Output the (X, Y) coordinate of the center of the cell containing the given text.  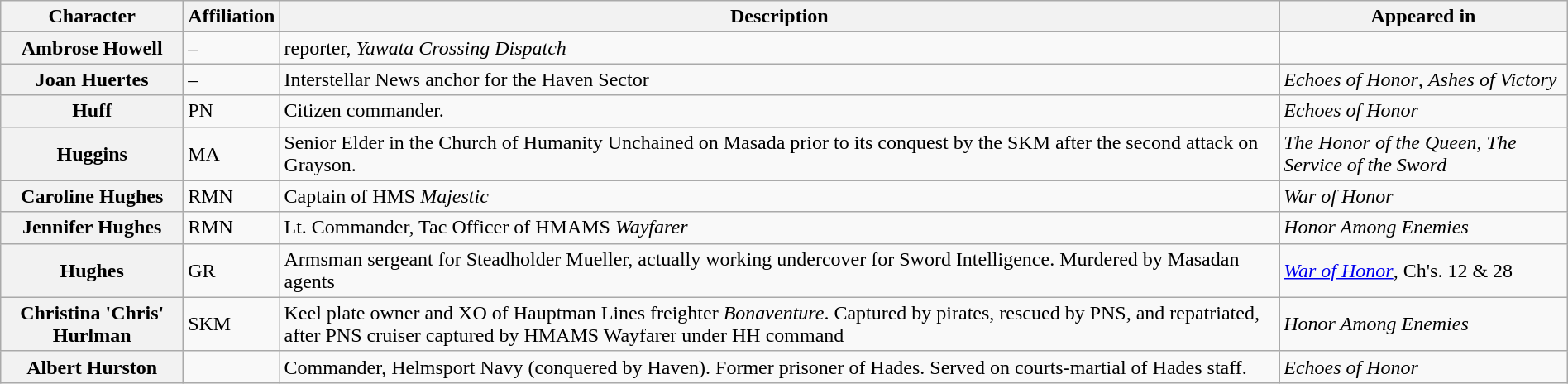
Albert Hurston (93, 367)
War of Honor, Ch's. 12 & 28 (1424, 270)
Commander, Helmsport Navy (conquered by Haven). Former prisoner of Hades. Served on courts-martial of Hades staff. (779, 367)
Echoes of Honor, Ashes of Victory (1424, 79)
Ambrose Howell (93, 48)
Affiliation (232, 17)
Appeared in (1424, 17)
Huggins (93, 154)
Armsman sergeant for Steadholder Mueller, actually working undercover for Sword Intelligence. Murdered by Masadan agents (779, 270)
Joan Huertes (93, 79)
reporter, Yawata Crossing Dispatch (779, 48)
GR (232, 270)
PN (232, 111)
Huff (93, 111)
Senior Elder in the Church of Humanity Unchained on Masada prior to its conquest by the SKM after the second attack on Grayson. (779, 154)
Hughes (93, 270)
Captain of HMS Majestic (779, 196)
Jennifer Hughes (93, 228)
Description (779, 17)
Christina 'Chris' Hurlman (93, 324)
Caroline Hughes (93, 196)
MA (232, 154)
Lt. Commander, Tac Officer of HMAMS Wayfarer (779, 228)
War of Honor (1424, 196)
Interstellar News anchor for the Haven Sector (779, 79)
Character (93, 17)
The Honor of the Queen, The Service of the Sword (1424, 154)
SKM (232, 324)
Citizen commander. (779, 111)
